Capture the cell that displays the provided text and extract its (x, y) central coordinate. 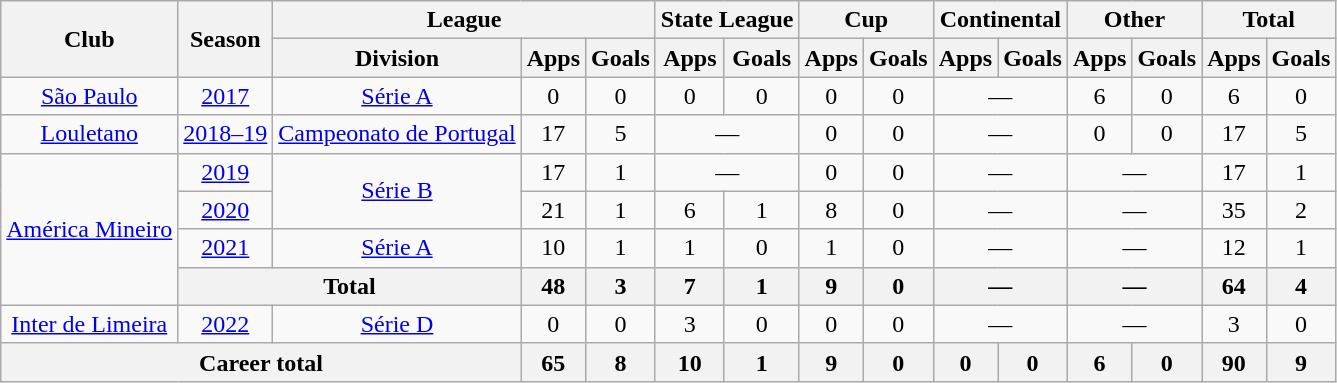
Campeonato de Portugal (397, 134)
Club (90, 39)
90 (1234, 362)
State League (727, 20)
2017 (226, 96)
7 (690, 286)
21 (553, 210)
2021 (226, 248)
Série D (397, 324)
2019 (226, 172)
2 (1301, 210)
League (464, 20)
Division (397, 58)
2018–19 (226, 134)
2022 (226, 324)
Season (226, 39)
48 (553, 286)
Career total (261, 362)
35 (1234, 210)
Louletano (90, 134)
2020 (226, 210)
65 (553, 362)
Continental (1000, 20)
Other (1134, 20)
64 (1234, 286)
Série B (397, 191)
Cup (866, 20)
São Paulo (90, 96)
América Mineiro (90, 229)
4 (1301, 286)
12 (1234, 248)
Inter de Limeira (90, 324)
